Provide the (X, Y) coordinate of the cell's center where the given text is located.  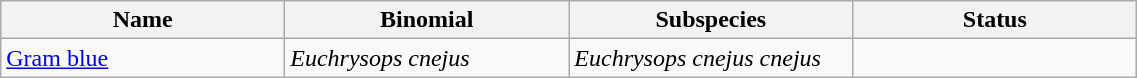
Euchrysops cnejus cnejus (711, 58)
Subspecies (711, 20)
Euchrysops cnejus (427, 58)
Status (995, 20)
Binomial (427, 20)
Name (143, 20)
Gram blue (143, 58)
